Return the (X, Y) coordinate for the center point of the cell that contains the specified text.  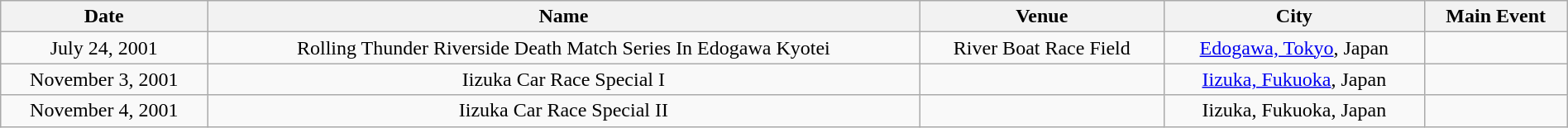
Venue (1042, 17)
Main Event (1495, 17)
July 24, 2001 (104, 48)
Iizuka Car Race Special II (564, 111)
Name (564, 17)
River Boat Race Field (1042, 48)
Edogawa, Tokyo, Japan (1295, 48)
November 4, 2001 (104, 111)
Rolling Thunder Riverside Death Match Series In Edogawa Kyotei (564, 48)
November 3, 2001 (104, 79)
Iizuka Car Race Special I (564, 79)
Date (104, 17)
City (1295, 17)
